Extract the [X, Y] coordinate from the center of the cell holding the provided text.  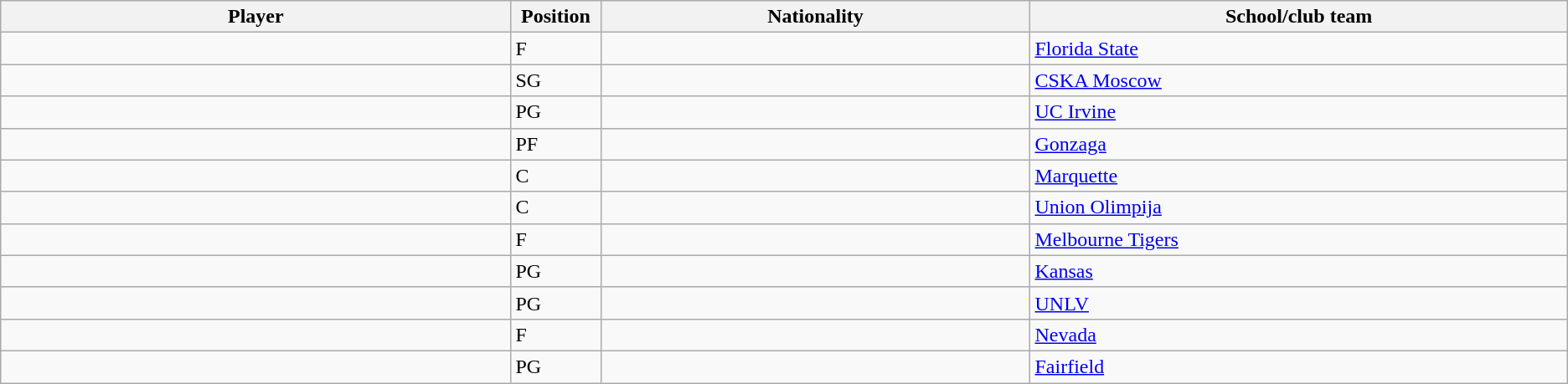
Player [256, 17]
Position [556, 17]
Marquette [1298, 176]
Gonzaga [1298, 144]
PF [556, 144]
Union Olimpija [1298, 207]
UNLV [1298, 303]
Nevada [1298, 335]
UC Irvine [1298, 112]
School/club team [1298, 17]
Melbourne Tigers [1298, 239]
Nationality [816, 17]
CSKA Moscow [1298, 80]
Kansas [1298, 271]
Florida State [1298, 49]
SG [556, 80]
Fairfield [1298, 366]
